Output the [x, y] coordinate of the center of the cell containing the given text.  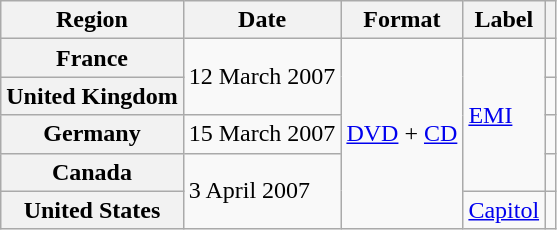
United Kingdom [92, 96]
Canada [92, 172]
France [92, 58]
DVD + CD [402, 134]
3 April 2007 [262, 191]
United States [92, 210]
EMI [504, 115]
Date [262, 20]
Label [504, 20]
Germany [92, 134]
12 March 2007 [262, 77]
Format [402, 20]
Region [92, 20]
Capitol [504, 210]
15 March 2007 [262, 134]
